Return [X, Y] of the center of cell containing provided text 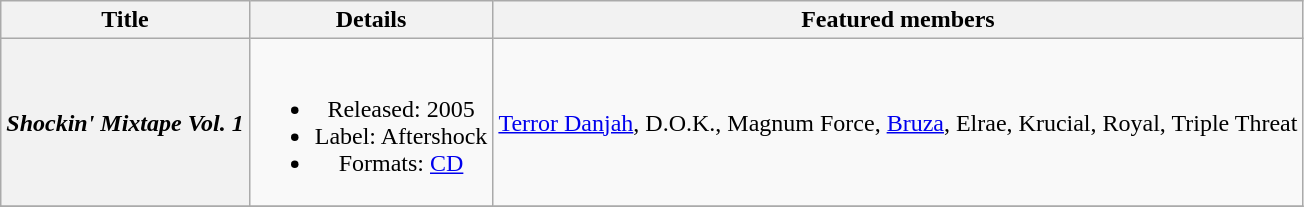
Terror Danjah, D.O.K., Magnum Force, Bruza, Elrae, Krucial, Royal, Triple Threat [898, 122]
Title [125, 20]
Featured members [898, 20]
Shockin' Mixtape Vol. 1 [125, 122]
Details [371, 20]
Released: 2005Label: AftershockFormats: CD [371, 122]
